Output the (x, y) coordinate of the center of the cell containing the given text.  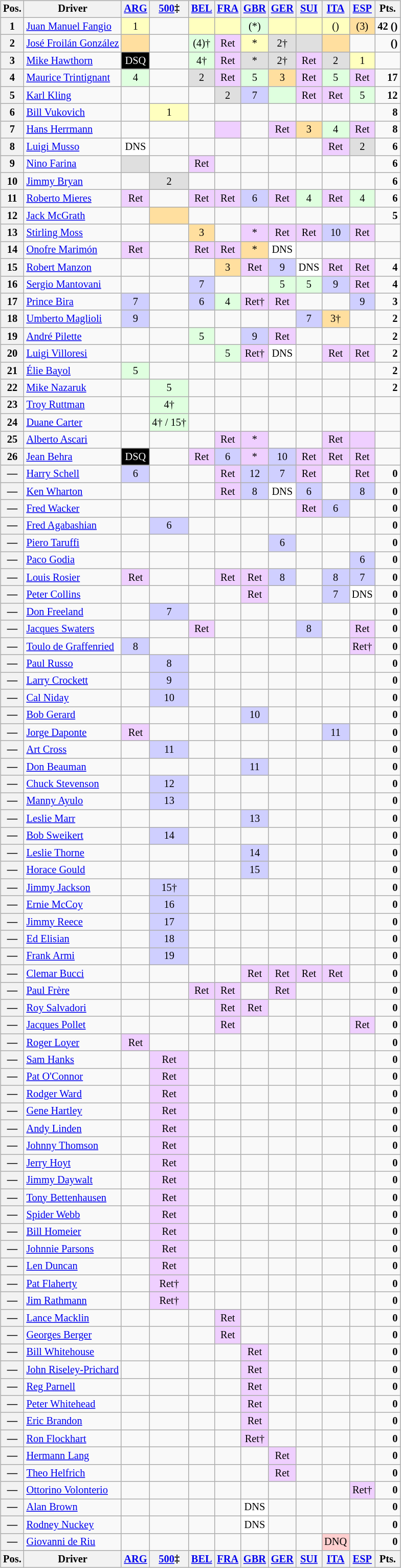
Sam Hanks (73, 1060)
Frank Armi (73, 956)
Tony Bettenhausen (73, 1197)
Paul Frère (73, 991)
Bob Sweikert (73, 836)
Sergio Mantovani (73, 285)
Élie Bayol (73, 371)
42 () (388, 26)
Luigi Musso (73, 147)
23 (12, 405)
22 (12, 388)
Peter Whitehead (73, 1404)
Nino Farina (73, 164)
Ernie McCoy (73, 905)
3† (336, 319)
Ken Wharton (73, 491)
Umberto Maglioli (73, 319)
DNQ (336, 1542)
Jacques Pollet (73, 1025)
Maurice Trintignant (73, 78)
Bill Whitehouse (73, 1353)
Peter Collins (73, 595)
Pat Flaherty (73, 1283)
Robert Manzon (73, 267)
Juan Manuel Fangio (73, 26)
Pat O'Connor (73, 1077)
26 (12, 457)
Troy Ruttman (73, 405)
Art Cross (73, 750)
20 (12, 354)
Paco Godia (73, 560)
Mike Nazaruk (73, 388)
Duane Carter (73, 422)
Gene Hartley (73, 1112)
Len Duncan (73, 1267)
Karl Kling (73, 95)
Clemar Bucci (73, 973)
Rodger Ward (73, 1094)
Jimmy Jackson (73, 887)
Rodney Nuckey (73, 1525)
Bill Homeier (73, 1232)
Jerry Hoyt (73, 1163)
(4)† (202, 43)
Ottorino Volonterio (73, 1490)
Jimmy Daywalt (73, 1180)
Chuck Stevenson (73, 784)
Don Beauman (73, 767)
Theo Helfrich (73, 1473)
Jimmy Reece (73, 922)
(3) (362, 26)
Larry Crockett (73, 681)
Stirling Moss (73, 233)
Roberto Mieres (73, 199)
Onofre Marimón (73, 250)
André Pilette (73, 336)
Johnny Thomson (73, 1146)
24 (12, 422)
Hermann Lang (73, 1456)
Mike Hawthorn (73, 61)
Piero Taruffi (73, 543)
Alberto Ascari (73, 440)
Horace Gould (73, 870)
Reg Parnell (73, 1387)
Lance Macklin (73, 1318)
Prince Bira (73, 302)
José Froilán González (73, 43)
Leslie Thorne (73, 853)
Roger Loyer (73, 1042)
Harry Schell (73, 474)
Don Freeland (73, 612)
Bill Vukovich (73, 113)
Toulo de Graffenried (73, 646)
Jim Rathmann (73, 1301)
Ron Flockhart (73, 1439)
Bob Gerard (73, 715)
Ed Elisian (73, 939)
Jimmy Bryan (73, 181)
Johnnie Parsons (73, 1249)
Spider Webb (73, 1215)
21 (12, 371)
Paul Russo (73, 664)
Jorge Daponte (73, 732)
Manny Ayulo (73, 801)
Fred Wacker (73, 509)
Cal Niday (73, 698)
Jacques Swaters (73, 629)
John Riseley-Prichard (73, 1369)
Louis Rosier (73, 577)
Fred Agabashian (73, 526)
Roy Salvadori (73, 1008)
Georges Berger (73, 1335)
25 (12, 440)
Luigi Villoresi (73, 354)
Giovanni de Riu (73, 1542)
Alan Brown (73, 1508)
Eric Brandon (73, 1421)
Andy Linden (73, 1128)
(*) (255, 26)
Hans Herrmann (73, 129)
Jack McGrath (73, 216)
4† / 15† (169, 422)
15† (169, 887)
Jean Behra (73, 457)
Leslie Marr (73, 818)
